Return the (X, Y) coordinate for the center point of the cell that contains the specified text.  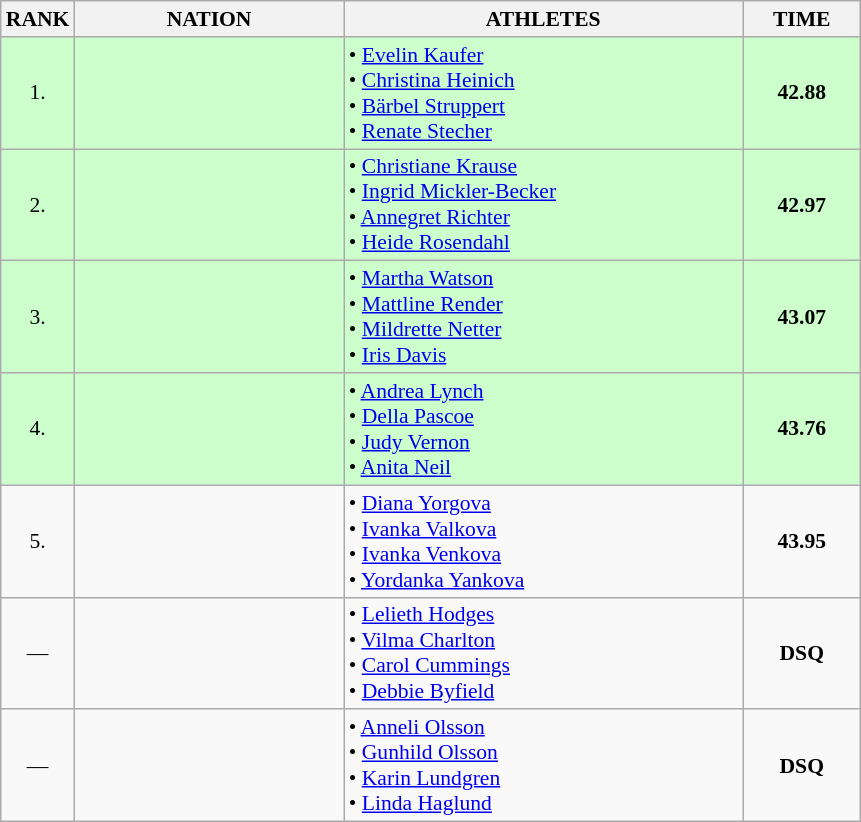
RANK (38, 19)
• Christiane Krause• Ingrid Mickler-Becker• Annegret Richter• Heide Rosendahl (544, 205)
42.97 (802, 205)
5. (38, 541)
42.88 (802, 93)
• Martha Watson• Mattline Render• Mildrette Netter• Iris Davis (544, 317)
4. (38, 429)
• Anneli Olsson• Gunhild Olsson• Karin Lundgren• Linda Haglund (544, 766)
43.07 (802, 317)
NATION (208, 19)
43.95 (802, 541)
43.76 (802, 429)
• Diana Yorgova• Ivanka Valkova• Ivanka Venkova• Yordanka Yankova (544, 541)
1. (38, 93)
• Lelieth Hodges• Vilma Charlton• Carol Cummings• Debbie Byfield (544, 653)
3. (38, 317)
TIME (802, 19)
2. (38, 205)
ATHLETES (544, 19)
• Andrea Lynch• Della Pascoe• Judy Vernon• Anita Neil (544, 429)
• Evelin Kaufer• Christina Heinich• Bärbel Struppert• Renate Stecher (544, 93)
